From the cell containing the given text, extract its center point as [X, Y] coordinate. 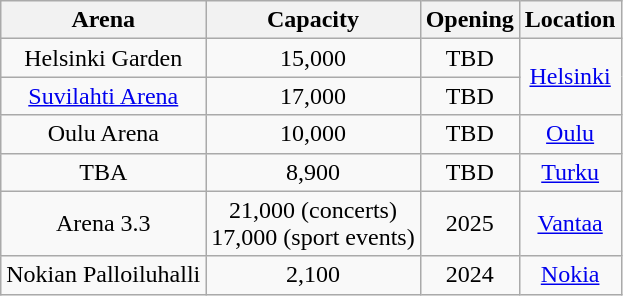
2,100 [313, 275]
15,000 [313, 58]
Vantaa [570, 224]
21,000 (concerts)17,000 (sport events) [313, 224]
Turku [570, 172]
10,000 [313, 134]
Nokian Palloiluhalli [104, 275]
Opening [470, 20]
Capacity [313, 20]
17,000 [313, 96]
8,900 [313, 172]
Suvilahti Arena [104, 96]
2024 [470, 275]
Helsinki [570, 77]
2025 [470, 224]
TBA [104, 172]
Nokia [570, 275]
Oulu Arena [104, 134]
Oulu [570, 134]
Arena 3.3 [104, 224]
Arena [104, 20]
Location [570, 20]
Helsinki Garden [104, 58]
